Search for the cell housing the specified text and yield its [x, y] center coordinate. 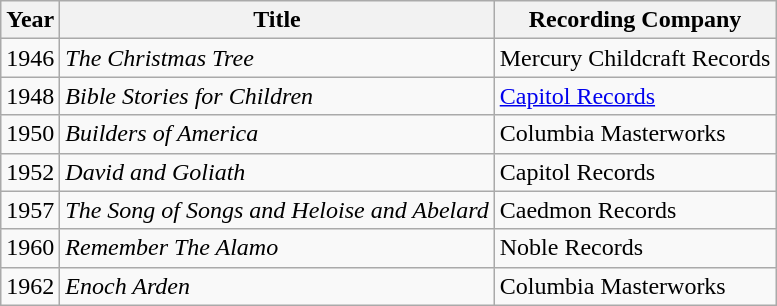
Bible Stories for Children [277, 96]
1960 [30, 248]
1948 [30, 96]
Caedmon Records [635, 210]
Recording Company [635, 20]
1962 [30, 286]
1957 [30, 210]
Builders of America [277, 134]
Title [277, 20]
The Christmas Tree [277, 58]
Enoch Arden [277, 286]
The Song of Songs and Heloise and Abelard [277, 210]
Noble Records [635, 248]
1946 [30, 58]
Year [30, 20]
Mercury Childcraft Records [635, 58]
1950 [30, 134]
David and Goliath [277, 172]
Remember The Alamo [277, 248]
1952 [30, 172]
